Provide the (X, Y) coordinate of the cell's center where the given text is located.  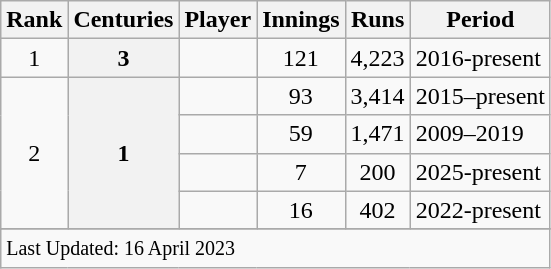
402 (378, 210)
3,414 (378, 96)
121 (301, 58)
1,471 (378, 134)
2015–present (480, 96)
Period (480, 20)
4,223 (378, 58)
Runs (378, 20)
2016-present (480, 58)
Player (218, 20)
Innings (301, 20)
Last Updated: 16 April 2023 (276, 248)
Centuries (124, 20)
200 (378, 172)
2009–2019 (480, 134)
7 (301, 172)
3 (124, 58)
2025-present (480, 172)
2 (34, 153)
93 (301, 96)
16 (301, 210)
Rank (34, 20)
2022-present (480, 210)
59 (301, 134)
